Extract the [X, Y] coordinate from the center of the cell holding the provided text.  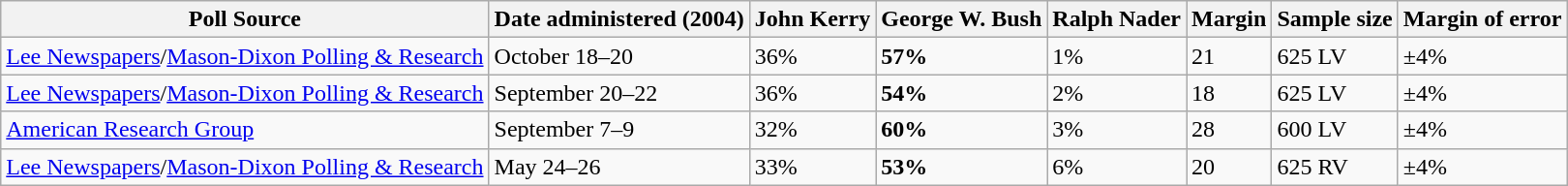
6% [1117, 167]
1% [1117, 56]
September 7–9 [619, 130]
American Research Group [245, 130]
May 24–26 [619, 167]
53% [962, 167]
18 [1229, 93]
20 [1229, 167]
2% [1117, 93]
September 20–22 [619, 93]
Ralph Nader [1117, 19]
28 [1229, 130]
33% [812, 167]
Date administered (2004) [619, 19]
600 LV [1335, 130]
Margin of error [1483, 19]
3% [1117, 130]
October 18–20 [619, 56]
John Kerry [812, 19]
Poll Source [245, 19]
625 RV [1335, 167]
32% [812, 130]
George W. Bush [962, 19]
Margin [1229, 19]
60% [962, 130]
57% [962, 56]
21 [1229, 56]
Sample size [1335, 19]
54% [962, 93]
